Find where the given text appears and provide that cell's center as (x, y) coordinate. 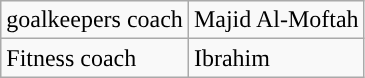
Ibrahim (276, 58)
Fitness coach (95, 58)
goalkeepers coach (95, 20)
Majid Al-Moftah (276, 20)
